From the cell containing the given text, extract its center point as [X, Y] coordinate. 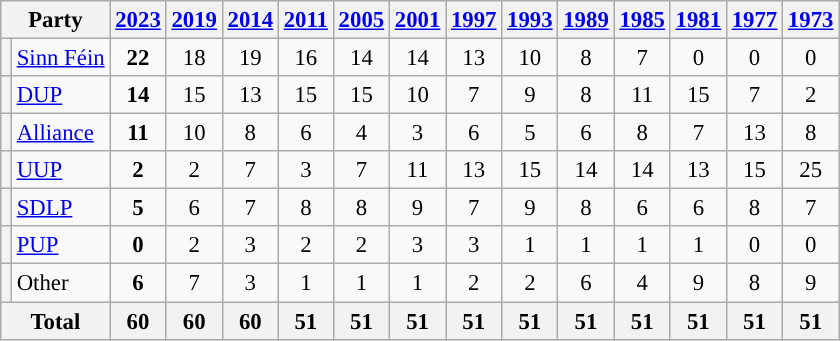
2014 [250, 20]
25 [811, 170]
1985 [642, 20]
2001 [417, 20]
Party [56, 20]
UUP [60, 170]
2019 [194, 20]
Other [60, 283]
Alliance [60, 133]
18 [194, 58]
1993 [530, 20]
1997 [474, 20]
SDLP [60, 208]
DUP [60, 95]
1981 [698, 20]
Total [56, 321]
19 [250, 58]
2011 [306, 20]
16 [306, 58]
2023 [138, 20]
2005 [361, 20]
PUP [60, 245]
Sinn Féin [60, 58]
1977 [754, 20]
22 [138, 58]
1989 [586, 20]
1973 [811, 20]
